Determine the (x, y) coordinate at the center of the cell enclosing the given text.  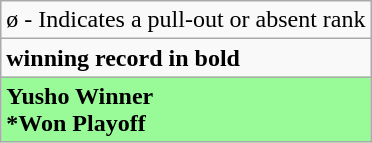
winning record in bold (186, 58)
Yusho Winner*Won Playoff (186, 110)
ø - Indicates a pull-out or absent rank (186, 20)
